Extract the [X, Y] coordinate from the center of the cell holding the provided text.  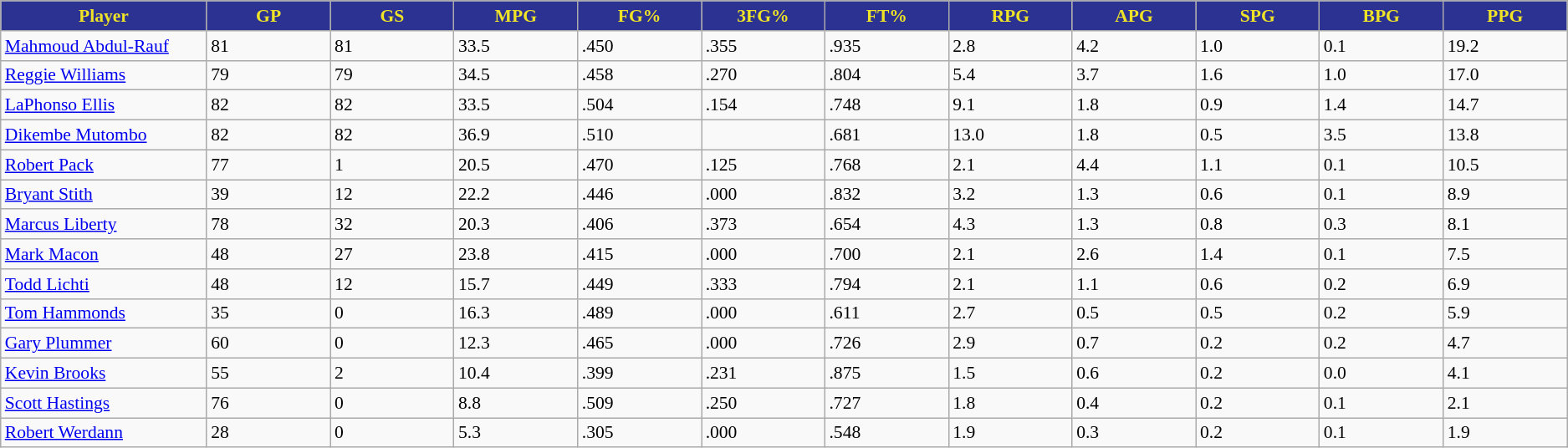
Dikembe Mutombo [104, 135]
.305 [640, 433]
0.9 [1258, 105]
4.2 [1134, 46]
55 [268, 374]
.399 [640, 374]
.470 [640, 165]
SPG [1258, 16]
10.4 [516, 374]
0.4 [1134, 403]
27 [392, 254]
5.4 [1010, 75]
PPG [1505, 16]
60 [268, 344]
Todd Lichti [104, 284]
13.8 [1505, 135]
.748 [886, 105]
2.6 [1134, 254]
.406 [640, 225]
14.7 [1505, 105]
Player [104, 16]
8.8 [516, 403]
34.5 [516, 75]
2.9 [1010, 344]
0.7 [1134, 344]
.125 [764, 165]
23.8 [516, 254]
.654 [886, 225]
Bryant Stith [104, 195]
.935 [886, 46]
.458 [640, 75]
Scott Hastings [104, 403]
28 [268, 433]
39 [268, 195]
.548 [886, 433]
17.0 [1505, 75]
RPG [1010, 16]
Tom Hammonds [104, 313]
.270 [764, 75]
4.7 [1505, 344]
8.9 [1505, 195]
1.5 [1010, 374]
2.8 [1010, 46]
GS [392, 16]
Robert Pack [104, 165]
2 [392, 374]
32 [392, 225]
.154 [764, 105]
3.5 [1382, 135]
3.7 [1134, 75]
3FG% [764, 16]
LaPhonso Ellis [104, 105]
4.3 [1010, 225]
19.2 [1505, 46]
.415 [640, 254]
.465 [640, 344]
.373 [764, 225]
.446 [640, 195]
78 [268, 225]
Mark Macon [104, 254]
76 [268, 403]
.804 [886, 75]
0.0 [1382, 374]
13.0 [1010, 135]
APG [1134, 16]
9.1 [1010, 105]
Gary Plummer [104, 344]
GP [268, 16]
.504 [640, 105]
7.5 [1505, 254]
6.9 [1505, 284]
.875 [886, 374]
.489 [640, 313]
2.7 [1010, 313]
20.5 [516, 165]
MPG [516, 16]
BPG [1382, 16]
77 [268, 165]
35 [268, 313]
4.4 [1134, 165]
.355 [764, 46]
.333 [764, 284]
Reggie Williams [104, 75]
15.7 [516, 284]
FT% [886, 16]
FG% [640, 16]
.832 [886, 195]
.250 [764, 403]
.510 [640, 135]
20.3 [516, 225]
16.3 [516, 313]
.794 [886, 284]
.509 [640, 403]
.768 [886, 165]
10.5 [1505, 165]
Kevin Brooks [104, 374]
.700 [886, 254]
8.1 [1505, 225]
3.2 [1010, 195]
.681 [886, 135]
5.3 [516, 433]
5.9 [1505, 313]
.231 [764, 374]
Robert Werdann [104, 433]
.611 [886, 313]
.727 [886, 403]
.449 [640, 284]
.726 [886, 344]
4.1 [1505, 374]
Marcus Liberty [104, 225]
22.2 [516, 195]
0.8 [1258, 225]
Mahmoud Abdul-Rauf [104, 46]
1 [392, 165]
.450 [640, 46]
36.9 [516, 135]
1.6 [1258, 75]
12.3 [516, 344]
